Detect which cell encompasses the target text, then output its [x, y] center coordinate. 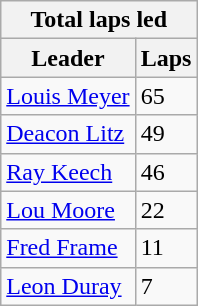
Leader [68, 58]
65 [166, 96]
Laps [166, 58]
Lou Moore [68, 210]
Leon Duray [68, 286]
Fred Frame [68, 248]
22 [166, 210]
Total laps led [99, 20]
11 [166, 248]
7 [166, 286]
Louis Meyer [68, 96]
46 [166, 172]
Ray Keech [68, 172]
Deacon Litz [68, 134]
49 [166, 134]
